Extract the (x, y) coordinate from the center of the cell holding the provided text.  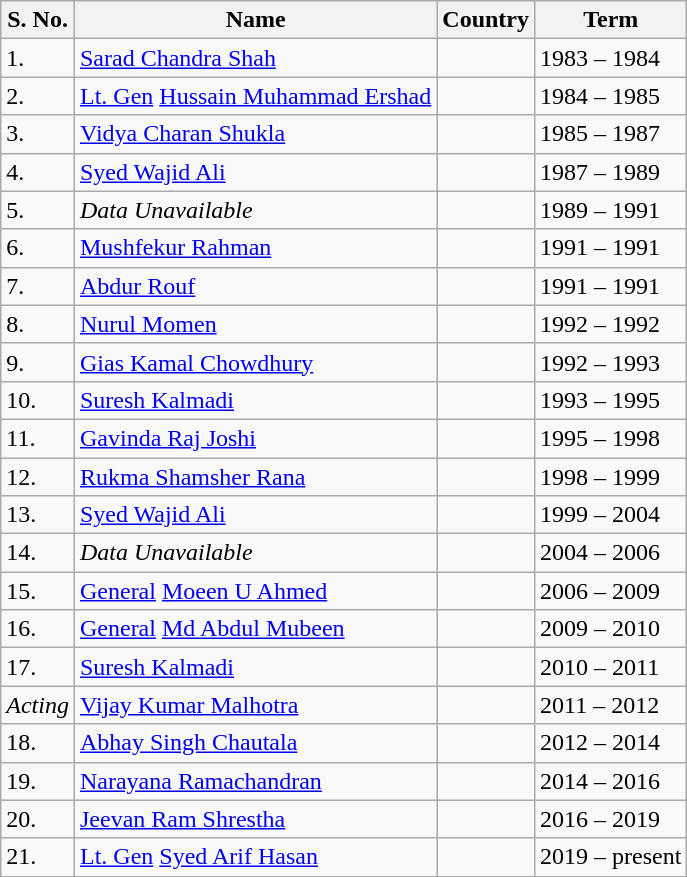
2010 – 2011 (611, 667)
16. (38, 629)
Term (611, 20)
1985 – 1987 (611, 134)
9. (38, 362)
1. (38, 58)
2014 – 2016 (611, 781)
Lt. Gen Hussain Muhammad Ershad (255, 96)
Gias Kamal Chowdhury (255, 362)
1998 – 1999 (611, 477)
1984 – 1985 (611, 96)
Mushfekur Rahman (255, 248)
3. (38, 134)
2012 – 2014 (611, 743)
Vidya Charan Shukla (255, 134)
Country (486, 20)
1992 – 1993 (611, 362)
12. (38, 477)
Narayana Ramachandran (255, 781)
Abdur Rouf (255, 286)
Acting (38, 705)
Jeevan Ram Shrestha (255, 819)
2016 – 2019 (611, 819)
7. (38, 286)
2019 – present (611, 857)
10. (38, 400)
6. (38, 248)
2009 – 2010 (611, 629)
2011 – 2012 (611, 705)
Nurul Momen (255, 324)
1983 – 1984 (611, 58)
11. (38, 438)
1995 – 1998 (611, 438)
13. (38, 515)
1992 – 1992 (611, 324)
1987 – 1989 (611, 172)
Gavinda Raj Joshi (255, 438)
Sarad Chandra Shah (255, 58)
Lt. Gen Syed Arif Hasan (255, 857)
8. (38, 324)
18. (38, 743)
5. (38, 210)
4. (38, 172)
Vijay Kumar Malhotra (255, 705)
1989 – 1991 (611, 210)
2004 – 2006 (611, 553)
14. (38, 553)
Abhay Singh Chautala (255, 743)
Name (255, 20)
Rukma Shamsher Rana (255, 477)
19. (38, 781)
15. (38, 591)
2. (38, 96)
General Md Abdul Mubeen (255, 629)
1993 – 1995 (611, 400)
17. (38, 667)
1999 – 2004 (611, 515)
2006 – 2009 (611, 591)
20. (38, 819)
21. (38, 857)
General Moeen U Ahmed (255, 591)
S. No. (38, 20)
